From the cell containing the given text, extract its center point as [x, y] coordinate. 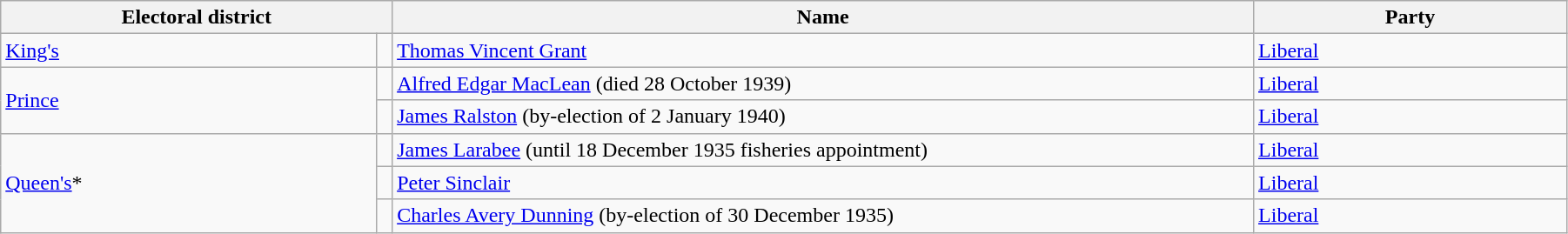
Charles Avery Dunning (by-election of 30 December 1935) [823, 216]
Electoral district [197, 17]
Alfred Edgar MacLean (died 28 October 1939) [823, 84]
Peter Sinclair [823, 183]
King's [189, 50]
James Ralston (by-election of 2 January 1940) [823, 117]
James Larabee (until 18 December 1935 fisheries appointment) [823, 150]
Prince [189, 100]
Party [1411, 17]
Queen's* [189, 183]
Name [823, 17]
Thomas Vincent Grant [823, 50]
